Extract the [X, Y] coordinate from the center of the cell holding the provided text.  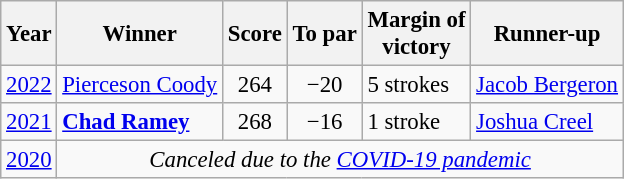
−16 [324, 122]
To par [324, 34]
Canceled due to the COVID-19 pandemic [340, 160]
1 stroke [416, 122]
2022 [29, 85]
Pierceson Coody [140, 85]
2020 [29, 160]
Runner-up [548, 34]
264 [256, 85]
Score [256, 34]
268 [256, 122]
5 strokes [416, 85]
Margin ofvictory [416, 34]
Winner [140, 34]
2021 [29, 122]
Year [29, 34]
Jacob Bergeron [548, 85]
−20 [324, 85]
Joshua Creel [548, 122]
Chad Ramey [140, 122]
